Provide the [x, y] coordinate of the cell's center where the given text is located.  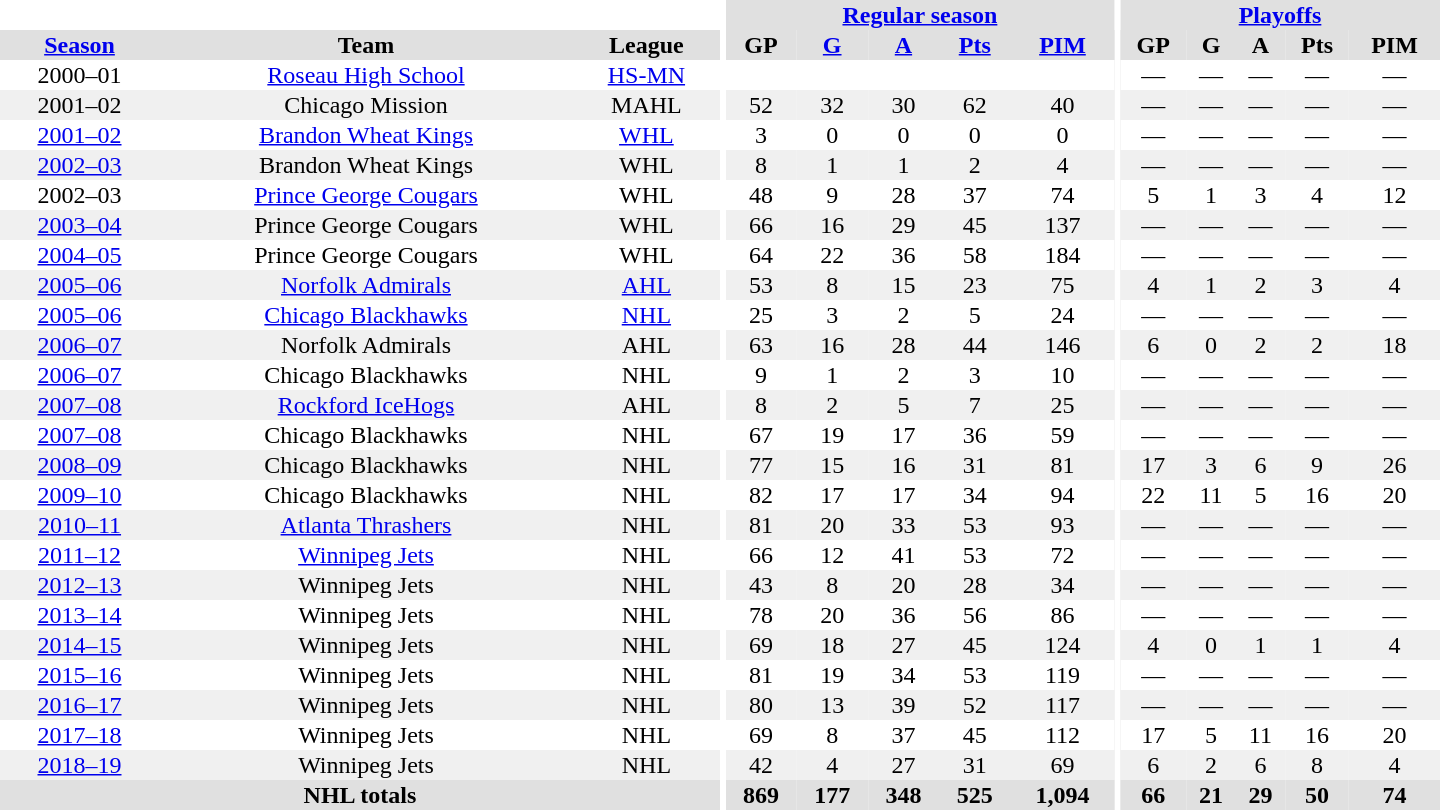
42 [760, 765]
77 [760, 465]
2015–16 [80, 675]
86 [1062, 615]
94 [1062, 495]
63 [760, 345]
Chicago Mission [366, 105]
56 [974, 615]
58 [974, 255]
2013–14 [80, 615]
72 [1062, 555]
2000–01 [80, 75]
Atlanta Thrashers [366, 525]
117 [1062, 705]
67 [760, 435]
184 [1062, 255]
78 [760, 615]
13 [832, 705]
HS-MN [646, 75]
137 [1062, 225]
59 [1062, 435]
177 [832, 795]
40 [1062, 105]
MAHL [646, 105]
League [646, 45]
Roseau High School [366, 75]
2003–04 [80, 225]
39 [904, 705]
124 [1062, 645]
2014–15 [80, 645]
80 [760, 705]
2011–12 [80, 555]
62 [974, 105]
2009–10 [80, 495]
75 [1062, 285]
1,094 [1062, 795]
48 [760, 195]
525 [974, 795]
93 [1062, 525]
2012–13 [80, 585]
44 [974, 345]
26 [1394, 465]
2008–09 [80, 465]
Team [366, 45]
23 [974, 285]
7 [974, 405]
50 [1317, 795]
146 [1062, 345]
24 [1062, 315]
41 [904, 555]
112 [1062, 735]
348 [904, 795]
119 [1062, 675]
NHL totals [360, 795]
Playoffs [1280, 15]
2017–18 [80, 735]
Regular season [920, 15]
2004–05 [80, 255]
43 [760, 585]
33 [904, 525]
82 [760, 495]
2010–11 [80, 525]
30 [904, 105]
Rockford IceHogs [366, 405]
64 [760, 255]
21 [1210, 795]
32 [832, 105]
2016–17 [80, 705]
Season [80, 45]
2018–19 [80, 765]
869 [760, 795]
10 [1062, 375]
